Scan for the cell matching the given text and deliver its (x, y) coordinate at center. 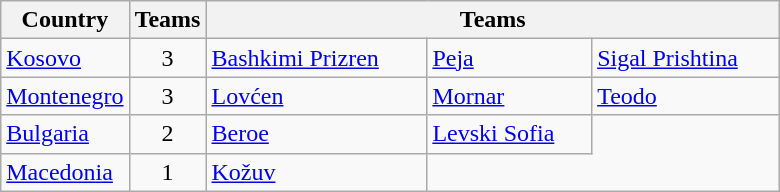
Lovćen (316, 96)
Levski Sofia (510, 134)
Montenegro (65, 96)
Bulgaria (65, 134)
1 (168, 172)
Kosovo (65, 58)
Kožuv (316, 172)
Macedonia (65, 172)
Mornar (510, 96)
Sigal Prishtina (686, 58)
Country (65, 20)
Peja (510, 58)
Beroe (316, 134)
Teodo (686, 96)
2 (168, 134)
Bashkimi Prizren (316, 58)
